From the cell containing the given text, extract its center point as (X, Y) coordinate. 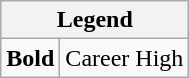
Legend (95, 20)
Bold (30, 58)
Career High (124, 58)
